From the cell containing the given text, extract its center point as [x, y] coordinate. 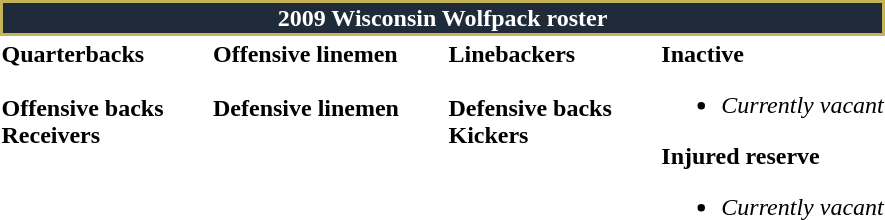
2009 Wisconsin Wolfpack roster [442, 18]
